Locate the cell with the specified text and output its (x, y) center coordinate. 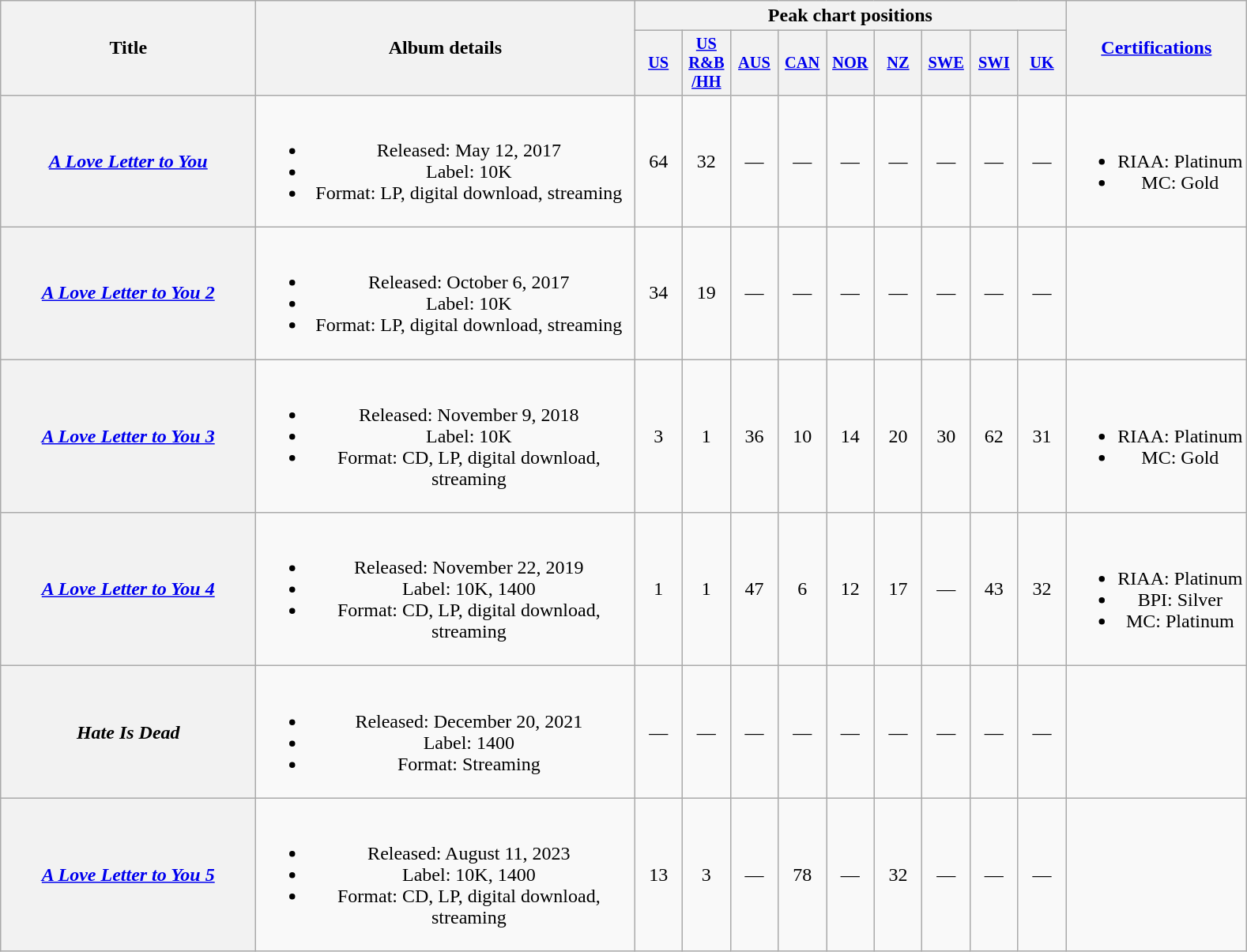
30 (947, 436)
Released: December 20, 2021Label: 1400Format: Streaming (446, 732)
13 (659, 875)
Album details (446, 48)
SWE (947, 63)
Peak chart positions (850, 16)
17 (898, 589)
SWI (994, 63)
10 (803, 436)
47 (754, 589)
US (659, 63)
31 (1042, 436)
20 (898, 436)
78 (803, 875)
NZ (898, 63)
Released: October 6, 2017Label: 10KFormat: LP, digital download, streaming (446, 294)
Released: November 22, 2019Label: 10K, 1400Format: CD, LP, digital download, streaming (446, 589)
NOR (850, 63)
Hate Is Dead (128, 732)
14 (850, 436)
A Love Letter to You (128, 161)
RIAA: PlatinumBPI: SilverMC: Platinum (1157, 589)
Certifications (1157, 48)
A Love Letter to You 4 (128, 589)
UK (1042, 63)
19 (706, 294)
62 (994, 436)
A Love Letter to You 3 (128, 436)
AUS (754, 63)
36 (754, 436)
Released: August 11, 2023Label: 10K, 1400Format: CD, LP, digital download, streaming (446, 875)
Released: May 12, 2017Label: 10KFormat: LP, digital download, streaming (446, 161)
A Love Letter to You 5 (128, 875)
Released: November 9, 2018Label: 10KFormat: CD, LP, digital download, streaming (446, 436)
6 (803, 589)
64 (659, 161)
Title (128, 48)
CAN (803, 63)
USR&B/HH (706, 63)
43 (994, 589)
A Love Letter to You 2 (128, 294)
12 (850, 589)
34 (659, 294)
